Capture the cell that displays the provided text and extract its [x, y] central coordinate. 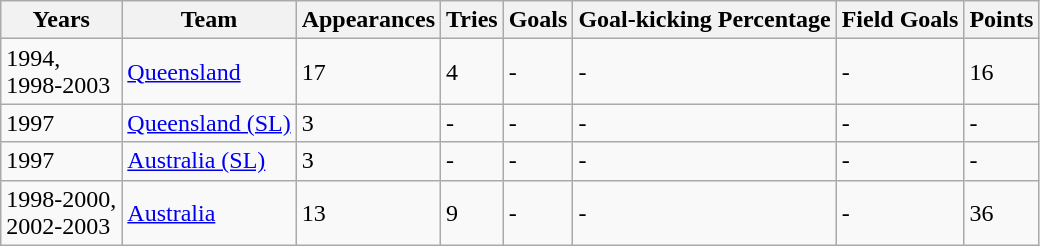
Points [1002, 20]
Queensland (SL) [209, 123]
1998-2000,2002-2003 [62, 212]
Australia (SL) [209, 161]
Tries [472, 20]
Field Goals [900, 20]
Australia [209, 212]
Goals [538, 20]
36 [1002, 212]
17 [368, 72]
Goal-kicking Percentage [704, 20]
16 [1002, 72]
Appearances [368, 20]
1994,1998-2003 [62, 72]
Team [209, 20]
Years [62, 20]
9 [472, 212]
Queensland [209, 72]
4 [472, 72]
13 [368, 212]
